Provide the (X, Y) coordinate of the cell's center where the given text is located.  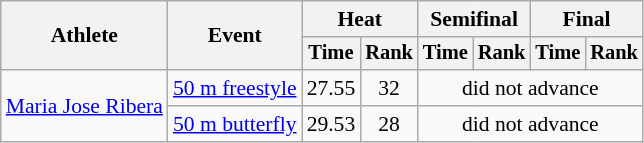
Semifinal (474, 19)
Heat (360, 19)
32 (389, 88)
28 (389, 124)
29.53 (332, 124)
50 m freestyle (235, 88)
Final (586, 19)
50 m butterfly (235, 124)
Event (235, 36)
Athlete (84, 36)
27.55 (332, 88)
Maria Jose Ribera (84, 106)
